Identify which cell holds the provided text, then report its [X, Y] central coordinate. 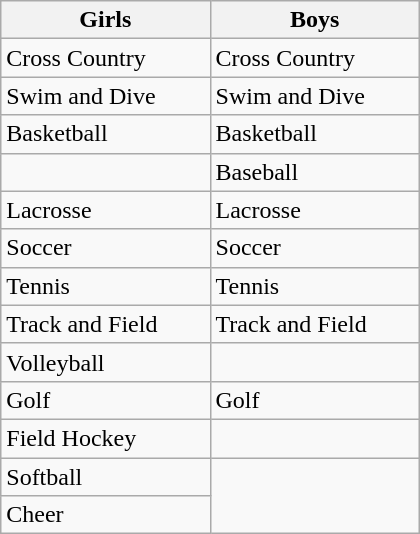
Cheer [106, 515]
Softball [106, 477]
Volleyball [106, 362]
Girls [106, 20]
Baseball [314, 172]
Field Hockey [106, 438]
Boys [314, 20]
